Locate the cell with the specified text and output its (x, y) center coordinate. 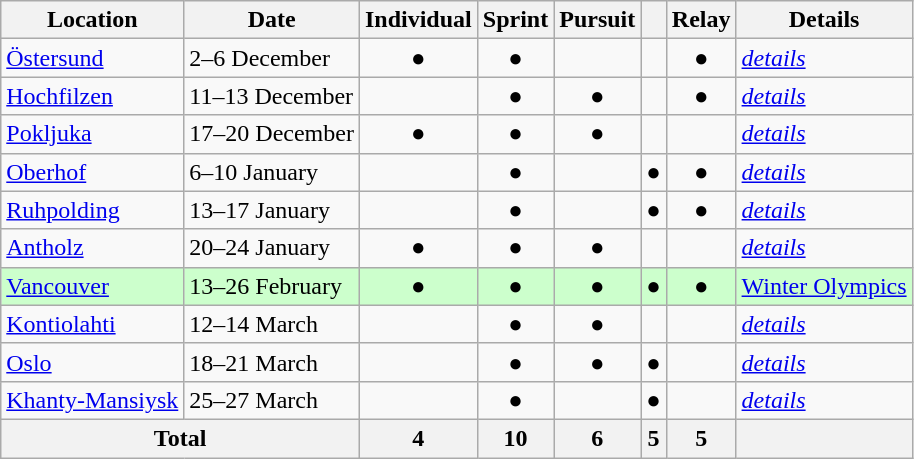
17–20 December (272, 134)
4 (418, 438)
Ruhpolding (92, 210)
6–10 January (272, 172)
12–14 March (272, 324)
Winter Olympics (824, 286)
Hochfilzen (92, 96)
11–13 December (272, 96)
18–21 March (272, 362)
20–24 January (272, 248)
Individual (418, 20)
Sprint (515, 20)
2–6 December (272, 58)
Pokljuka (92, 134)
Oslo (92, 362)
Antholz (92, 248)
Oberhof (92, 172)
Total (180, 438)
6 (598, 438)
Details (824, 20)
Date (272, 20)
Location (92, 20)
Kontiolahti (92, 324)
Khanty-Mansiysk (92, 400)
Pursuit (598, 20)
25–27 March (272, 400)
Relay (701, 20)
Östersund (92, 58)
13–26 February (272, 286)
13–17 January (272, 210)
Vancouver (92, 286)
10 (515, 438)
